Provide the [X, Y] coordinate of the cell's center where the given text is located.  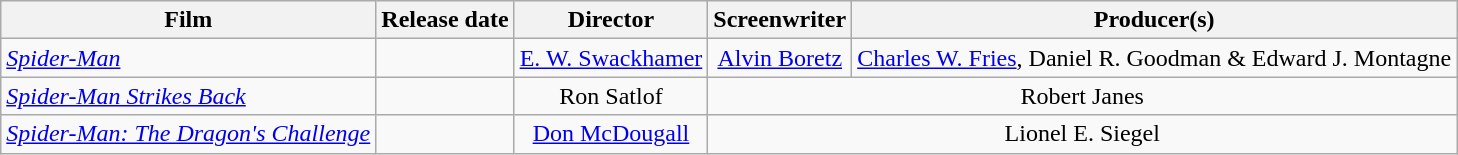
Robert Janes [1082, 96]
Film [188, 20]
Ron Satlof [611, 96]
Lionel E. Siegel [1082, 134]
Charles W. Fries, Daniel R. Goodman & Edward J. Montagne [1154, 58]
Alvin Boretz [780, 58]
Don McDougall [611, 134]
Spider-Man [188, 58]
Spider-Man Strikes Back [188, 96]
Director [611, 20]
Release date [445, 20]
Producer(s) [1154, 20]
E. W. Swackhamer [611, 58]
Spider-Man: The Dragon's Challenge [188, 134]
Screenwriter [780, 20]
